Return [x, y] of the center of cell containing provided text 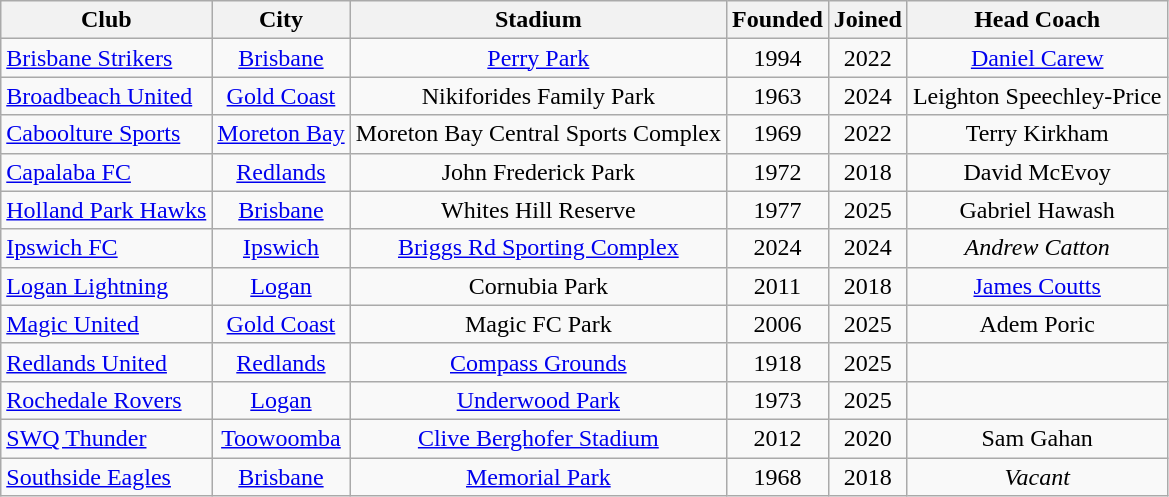
Head Coach [1037, 20]
Joined [868, 20]
Club [106, 20]
2012 [778, 438]
Clive Berghofer Stadium [538, 438]
Southside Eagles [106, 477]
Stadium [538, 20]
Broadbeach United [106, 96]
Founded [778, 20]
Logan Lightning [106, 286]
Vacant [1037, 477]
John Frederick Park [538, 172]
2011 [778, 286]
David McEvoy [1037, 172]
Ipswich [281, 248]
1994 [778, 58]
Adem Poric [1037, 324]
Rochedale Rovers [106, 400]
Sam Gahan [1037, 438]
SWQ Thunder [106, 438]
City [281, 20]
Compass Grounds [538, 362]
Holland Park Hawks [106, 210]
Caboolture Sports [106, 134]
Underwood Park [538, 400]
Toowoomba [281, 438]
1977 [778, 210]
Leighton Speechley-Price [1037, 96]
1969 [778, 134]
1973 [778, 400]
Redlands United [106, 362]
Daniel Carew [1037, 58]
1968 [778, 477]
1972 [778, 172]
Cornubia Park [538, 286]
Capalaba FC [106, 172]
1918 [778, 362]
Magic FC Park [538, 324]
Whites Hill Reserve [538, 210]
Magic United [106, 324]
2020 [868, 438]
Memorial Park [538, 477]
Gabriel Hawash [1037, 210]
Terry Kirkham [1037, 134]
Moreton Bay [281, 134]
Briggs Rd Sporting Complex [538, 248]
2006 [778, 324]
Andrew Catton [1037, 248]
Perry Park [538, 58]
Moreton Bay Central Sports Complex [538, 134]
Ipswich FC [106, 248]
Brisbane Strikers [106, 58]
James Coutts [1037, 286]
Nikiforides Family Park [538, 96]
1963 [778, 96]
